Detect which cell encompasses the target text, then output its [x, y] center coordinate. 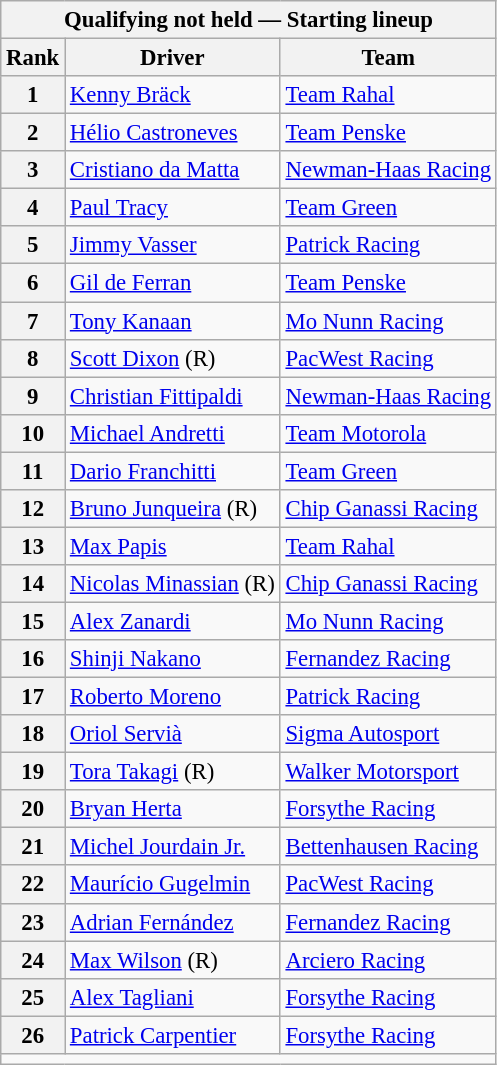
Jimmy Vasser [173, 245]
22 [33, 885]
Scott Dixon (R) [173, 358]
9 [33, 396]
14 [33, 584]
Bryan Herta [173, 809]
11 [33, 471]
17 [33, 697]
20 [33, 809]
26 [33, 1035]
Rank [33, 58]
4 [33, 208]
Paul Tracy [173, 208]
Bruno Junqueira (R) [173, 509]
21 [33, 847]
Sigma Autosport [388, 734]
Team Motorola [388, 433]
10 [33, 433]
Alex Tagliani [173, 997]
Qualifying not held — Starting lineup [249, 20]
Patrick Carpentier [173, 1035]
Kenny Bräck [173, 95]
13 [33, 546]
8 [33, 358]
Dario Franchitti [173, 471]
Alex Zanardi [173, 621]
Gil de Ferran [173, 283]
25 [33, 997]
Adrian Fernández [173, 922]
Oriol Servià [173, 734]
Max Papis [173, 546]
Max Wilson (R) [173, 960]
23 [33, 922]
Team [388, 58]
19 [33, 772]
6 [33, 283]
2 [33, 133]
3 [33, 170]
Walker Motorsport [388, 772]
16 [33, 659]
Driver [173, 58]
24 [33, 960]
Tora Takagi (R) [173, 772]
7 [33, 321]
Shinji Nakano [173, 659]
Bettenhausen Racing [388, 847]
Cristiano da Matta [173, 170]
Michael Andretti [173, 433]
1 [33, 95]
Christian Fittipaldi [173, 396]
Hélio Castroneves [173, 133]
Michel Jourdain Jr. [173, 847]
Arciero Racing [388, 960]
15 [33, 621]
18 [33, 734]
Maurício Gugelmin [173, 885]
Roberto Moreno [173, 697]
Nicolas Minassian (R) [173, 584]
5 [33, 245]
12 [33, 509]
Tony Kanaan [173, 321]
